Locate the cell with the specified text and output its [X, Y] center coordinate. 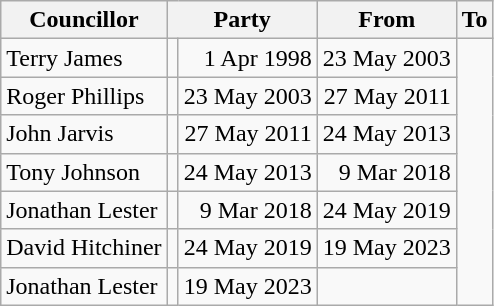
To [474, 20]
1 Apr 1998 [248, 58]
Tony Johnson [84, 172]
From [386, 20]
David Hitchiner [84, 248]
Roger Phillips [84, 96]
Councillor [84, 20]
John Jarvis [84, 134]
Party [242, 20]
Terry James [84, 58]
